Determine the [X, Y] coordinate at the center of the cell enclosing the given text.  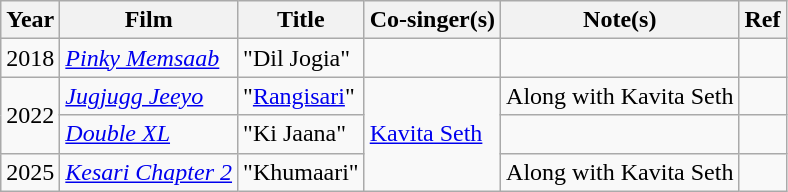
Jugjugg Jeeyo [149, 96]
Year [30, 20]
2022 [30, 115]
"Dil Jogia" [302, 58]
Note(s) [620, 20]
2018 [30, 58]
Ref [762, 20]
Pinky Memsaab [149, 58]
"Ki Jaana" [302, 134]
Film [149, 20]
Co-singer(s) [432, 20]
Kesari Chapter 2 [149, 172]
Title [302, 20]
Double XL [149, 134]
"Khumaari" [302, 172]
2025 [30, 172]
"Rangisari" [302, 96]
Kavita Seth [432, 134]
